Search for the cell housing the specified text and yield its (x, y) center coordinate. 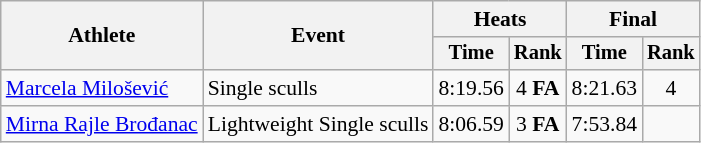
8:21.63 (604, 88)
4 FA (538, 88)
Mirna Rajle Brođanac (102, 124)
Event (318, 36)
Lightweight Single sculls (318, 124)
4 (671, 88)
Athlete (102, 36)
8:06.59 (470, 124)
Single sculls (318, 88)
8:19.56 (470, 88)
Heats (500, 19)
Final (634, 19)
7:53.84 (604, 124)
3 FA (538, 124)
Marcela Milošević (102, 88)
